Extract the [X, Y] coordinate from the center of the cell holding the provided text.  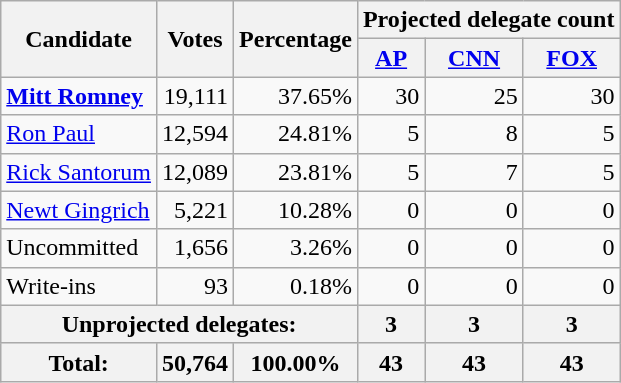
Unprojected delegates: [180, 324]
12,089 [194, 172]
Votes [194, 39]
Projected delegate count [488, 20]
Write-ins [79, 286]
Total: [79, 362]
1,656 [194, 248]
Uncommitted [79, 248]
50,764 [194, 362]
Newt Gingrich [79, 210]
100.00% [296, 362]
93 [194, 286]
25 [474, 96]
10.28% [296, 210]
0.18% [296, 286]
Percentage [296, 39]
3.26% [296, 248]
7 [474, 172]
37.65% [296, 96]
Mitt Romney [79, 96]
19,111 [194, 96]
AP [390, 58]
Rick Santorum [79, 172]
12,594 [194, 134]
FOX [572, 58]
Ron Paul [79, 134]
8 [474, 134]
23.81% [296, 172]
24.81% [296, 134]
5,221 [194, 210]
CNN [474, 58]
Candidate [79, 39]
